Determine the (x, y) coordinate at the center of the cell enclosing the given text.  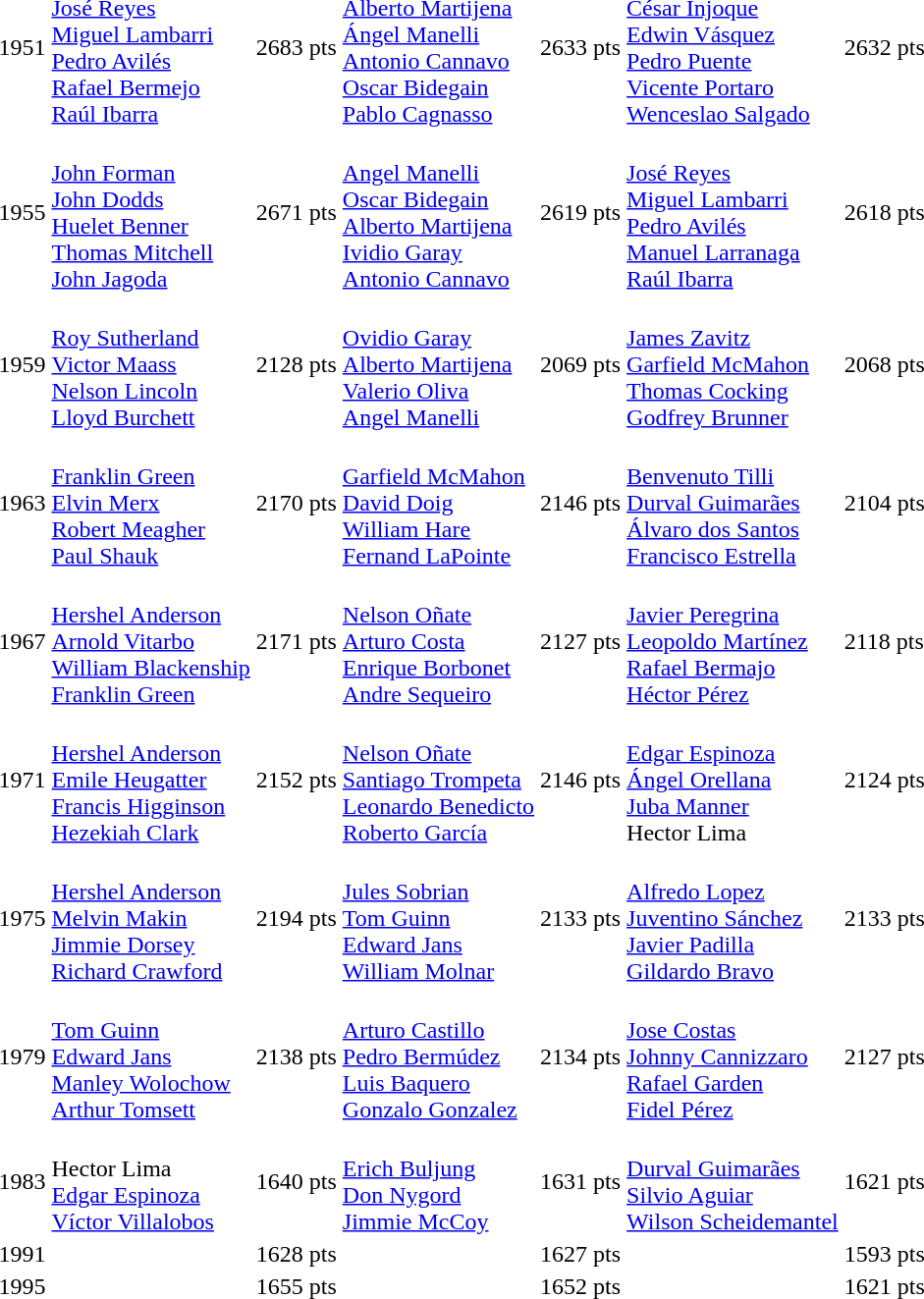
Alfredo LopezJuventino SánchezJavier PadillaGildardo Bravo (733, 918)
Edgar EspinozaÁngel OrellanaJuba MannerHector Lima (733, 780)
Erich BuljungDon NygordJimmie McCoy (438, 1182)
2619 pts (581, 212)
1627 pts (581, 1254)
1628 pts (297, 1254)
Jules SobrianTom GuinnEdward JansWilliam Molnar (438, 918)
2069 pts (581, 364)
Garfield McMahonDavid DoigWilliam HareFernand LaPointe (438, 503)
Roy SutherlandVictor MaassNelson LincolnLloyd Burchett (151, 364)
1640 pts (297, 1182)
2170 pts (297, 503)
Hershel AndersonMelvin MakinJimmie DorseyRichard Crawford (151, 918)
2127 pts (581, 641)
Hershel AndersonEmile HeugatterFrancis HigginsonHezekiah Clark (151, 780)
2138 pts (297, 1056)
Ovidio GarayAlberto MartijenaValerio OlivaAngel Manelli (438, 364)
Arturo CastilloPedro BermúdezLuis BaqueroGonzalo Gonzalez (438, 1056)
2671 pts (297, 212)
2128 pts (297, 364)
Durval GuimarãesSilvio AguiarWilson Scheidemantel (733, 1182)
John FormanJohn DoddsHuelet BennerThomas MitchellJohn Jagoda (151, 212)
2194 pts (297, 918)
2133 pts (581, 918)
Benvenuto TilliDurval GuimarãesÁlvaro dos SantosFrancisco Estrella (733, 503)
Jose CostasJohnny CannizzaroRafael GardenFidel Pérez (733, 1056)
José ReyesMiguel LambarriPedro AvilésManuel LarranagaRaúl Ibarra (733, 212)
Tom GuinnEdward JansManley WolochowArthur Tomsett (151, 1056)
2152 pts (297, 780)
Hector LimaEdgar EspinozaVíctor Villalobos (151, 1182)
Angel ManelliOscar BidegainAlberto MartijenaIvidio GarayAntonio Cannavo (438, 212)
Franklin GreenElvin MerxRobert MeagherPaul Shauk (151, 503)
Nelson OñateArturo CostaEnrique BorbonetAndre Sequeiro (438, 641)
James ZavitzGarfield McMahonThomas CockingGodfrey Brunner (733, 364)
Javier PeregrinaLeopoldo MartínezRafael BermajoHéctor Pérez (733, 641)
Hershel AndersonArnold VitarboWilliam BlackenshipFranklin Green (151, 641)
Nelson OñateSantiago TrompetaLeonardo BenedictoRoberto García (438, 780)
2171 pts (297, 641)
2134 pts (581, 1056)
1631 pts (581, 1182)
